Output the (X, Y) coordinate of the center of the cell containing the given text.  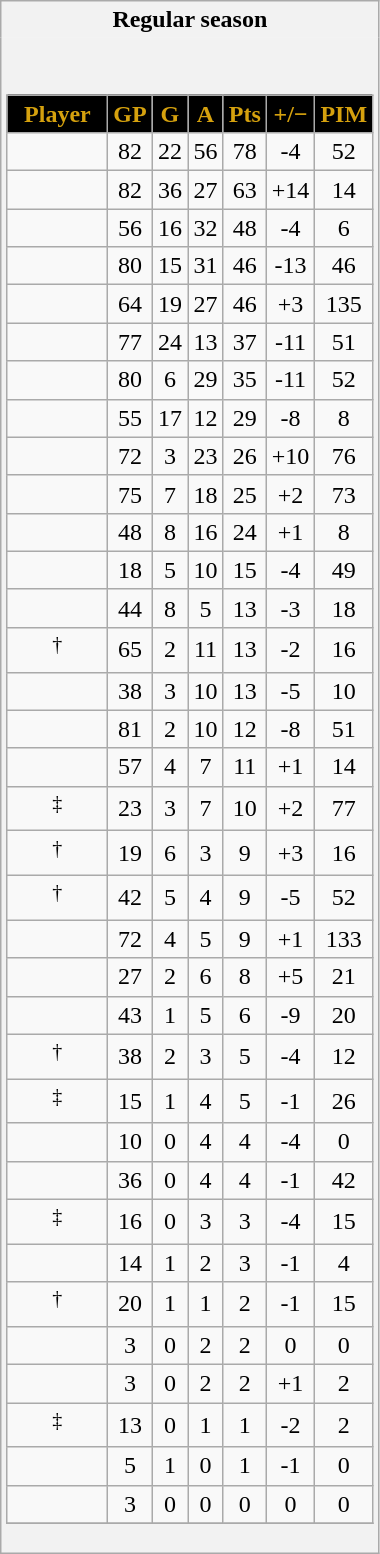
GP (130, 114)
G (170, 114)
81 (130, 729)
63 (244, 190)
135 (344, 304)
44 (130, 608)
+/− (290, 114)
Regular season (190, 20)
78 (244, 152)
+10 (290, 456)
64 (130, 304)
37 (244, 342)
+14 (290, 190)
133 (344, 939)
Player (58, 114)
17 (170, 418)
49 (344, 570)
A (206, 114)
55 (130, 418)
22 (170, 152)
31 (206, 266)
+5 (290, 977)
PIM (344, 114)
75 (130, 494)
43 (130, 1015)
Pts (244, 114)
73 (344, 494)
25 (244, 494)
-13 (290, 266)
65 (130, 650)
57 (130, 767)
32 (206, 228)
76 (344, 456)
-9 (290, 1015)
21 (344, 977)
-3 (290, 608)
35 (244, 380)
